Provide the (X, Y) coordinate of the cell's center where the given text is located.  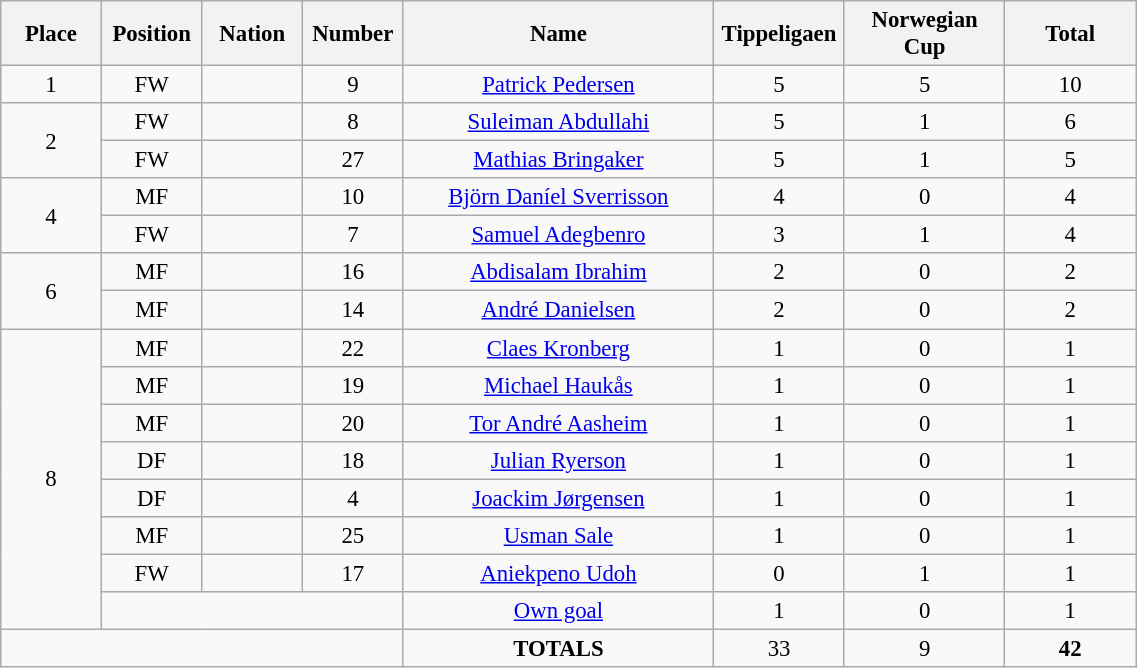
Suleiman Abdullahi (558, 122)
Samuel Adegbenro (558, 235)
19 (354, 385)
Claes Kronberg (558, 348)
Mathias Bringaker (558, 160)
André Danielsen (558, 310)
Nation (252, 34)
42 (1070, 648)
16 (354, 273)
22 (354, 348)
Position (152, 34)
33 (780, 648)
Julian Ryerson (558, 460)
TOTALS (558, 648)
17 (354, 573)
7 (354, 235)
Norwegian Cup (924, 34)
Place (52, 34)
Björn Daníel Sverrisson (558, 197)
3 (780, 235)
Abdisalam Ibrahim (558, 273)
18 (354, 460)
Tor André Aasheim (558, 423)
Michael Haukås (558, 385)
Total (1070, 34)
Tippeligaen (780, 34)
Joackim Jørgensen (558, 498)
Own goal (558, 611)
Usman Sale (558, 536)
25 (354, 536)
Name (558, 34)
Patrick Pedersen (558, 85)
Number (354, 34)
Aniekpeno Udoh (558, 573)
27 (354, 160)
14 (354, 310)
20 (354, 423)
